Identify which cell holds the provided text, then report its [X, Y] central coordinate. 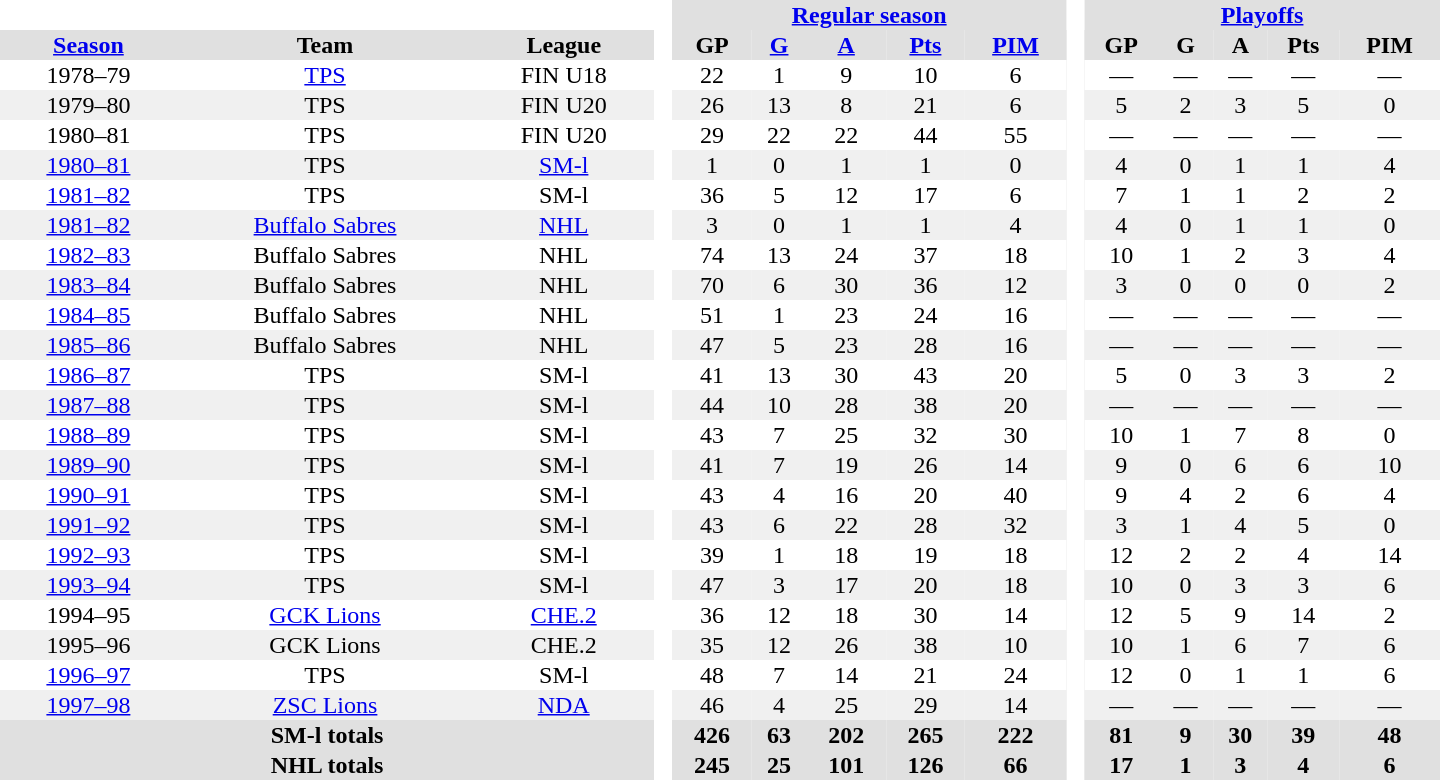
37 [926, 255]
1994–95 [88, 615]
46 [712, 705]
Regular season [869, 15]
126 [926, 765]
SM-l totals [327, 735]
265 [926, 735]
ZSC Lions [325, 705]
51 [712, 315]
35 [712, 645]
101 [846, 765]
1990–91 [88, 495]
1986–87 [88, 375]
Team [325, 45]
81 [1121, 735]
63 [780, 735]
74 [712, 255]
1995–96 [88, 645]
NHL totals [327, 765]
1983–84 [88, 285]
1991–92 [88, 525]
245 [712, 765]
1985–86 [88, 345]
League [564, 45]
1987–88 [88, 405]
1979–80 [88, 105]
NDA [564, 705]
1989–90 [88, 465]
426 [712, 735]
1997–98 [88, 705]
55 [1016, 135]
1978–79 [88, 75]
1992–93 [88, 555]
1988–89 [88, 435]
1984–85 [88, 315]
70 [712, 285]
Playoffs [1262, 15]
1996–97 [88, 675]
FIN U18 [564, 75]
202 [846, 735]
40 [1016, 495]
1993–94 [88, 585]
1982–83 [88, 255]
66 [1016, 765]
Season [88, 45]
222 [1016, 735]
